Return the [x, y] coordinate for the center point of the cell that contains the specified text.  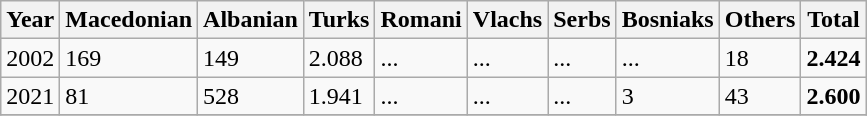
Macedonian [129, 20]
Year [30, 20]
2002 [30, 58]
2.424 [834, 58]
Vlachs [507, 20]
Turks [339, 20]
Romani [421, 20]
81 [129, 96]
169 [129, 58]
Serbs [582, 20]
Total [834, 20]
2.088 [339, 58]
1.941 [339, 96]
43 [760, 96]
18 [760, 58]
528 [251, 96]
Others [760, 20]
2.600 [834, 96]
2021 [30, 96]
Albanian [251, 20]
149 [251, 58]
Bosniaks [668, 20]
3 [668, 96]
